Return the (X, Y) coordinate for the center point of the cell that contains the specified text.  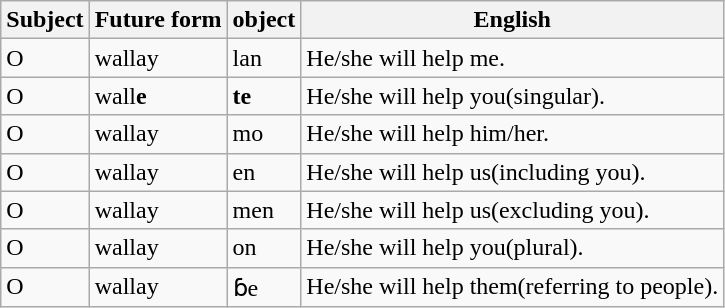
en (264, 172)
ɓe (264, 287)
He/she will help us(excluding you). (512, 210)
He/she will help him/her. (512, 134)
mo (264, 134)
on (264, 248)
He/she will help you(plural). (512, 248)
walle (158, 96)
He/she will help us(including you). (512, 172)
English (512, 20)
lan (264, 58)
te (264, 96)
He/she will help you(singular). (512, 96)
Future form (158, 20)
He/she will help me. (512, 58)
Subject (45, 20)
He/she will help them(referring to people). (512, 287)
object (264, 20)
men (264, 210)
